Pinpoint the cell where the given text exists, returning its (x, y) midpoint coordinate. 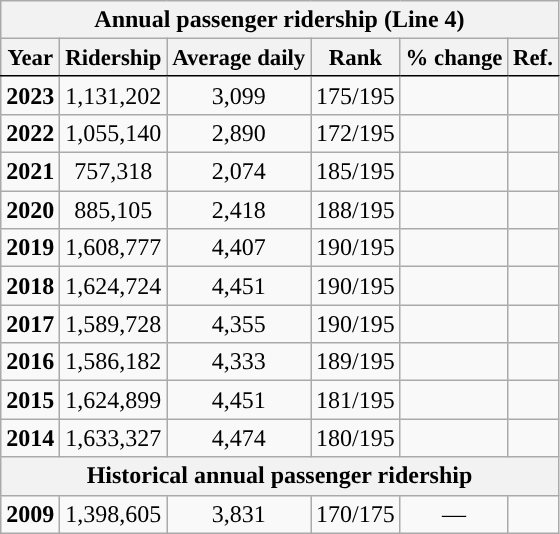
— (454, 514)
2020 (30, 210)
1,624,724 (114, 286)
1,608,777 (114, 248)
180/195 (356, 438)
2017 (30, 324)
1,398,605 (114, 514)
Annual passenger ridership (Line 4) (280, 20)
170/175 (356, 514)
2022 (30, 133)
2021 (30, 172)
2,890 (239, 133)
2016 (30, 362)
185/195 (356, 172)
Ridership (114, 58)
2019 (30, 248)
1,586,182 (114, 362)
175/195 (356, 95)
3,099 (239, 95)
4,407 (239, 248)
885,105 (114, 210)
1,633,327 (114, 438)
188/195 (356, 210)
2014 (30, 438)
% change (454, 58)
1,131,202 (114, 95)
757,318 (114, 172)
2023 (30, 95)
2018 (30, 286)
4,474 (239, 438)
1,589,728 (114, 324)
189/195 (356, 362)
4,355 (239, 324)
1,624,899 (114, 400)
Year (30, 58)
2,418 (239, 210)
Average daily (239, 58)
172/195 (356, 133)
Rank (356, 58)
2,074 (239, 172)
Historical annual passenger ridership (280, 476)
2015 (30, 400)
181/195 (356, 400)
2009 (30, 514)
3,831 (239, 514)
Ref. (533, 58)
4,333 (239, 362)
1,055,140 (114, 133)
